Provide the [X, Y] coordinate of the cell's center where the given text is located.  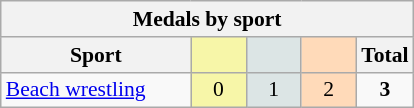
Total [384, 55]
Beach wrestling [96, 90]
Medals by sport [208, 19]
3 [384, 90]
Sport [96, 55]
0 [218, 90]
2 [328, 90]
1 [274, 90]
